Locate the cell with the specified text and output its [X, Y] center coordinate. 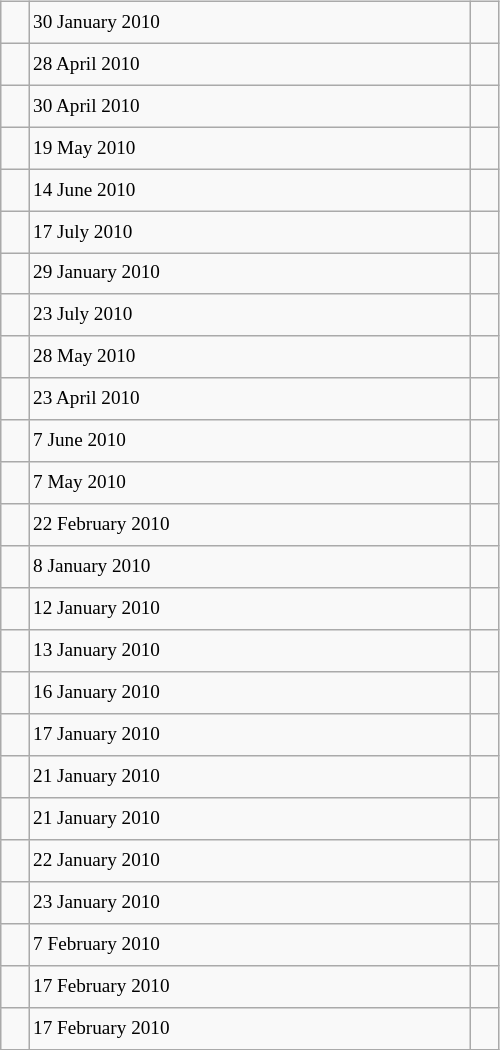
7 February 2010 [249, 944]
29 January 2010 [249, 274]
19 May 2010 [249, 148]
7 May 2010 [249, 483]
7 June 2010 [249, 441]
23 January 2010 [249, 902]
17 January 2010 [249, 735]
30 April 2010 [249, 106]
23 July 2010 [249, 315]
13 January 2010 [249, 651]
8 January 2010 [249, 567]
14 June 2010 [249, 190]
28 May 2010 [249, 357]
22 February 2010 [249, 525]
28 April 2010 [249, 64]
12 January 2010 [249, 609]
22 January 2010 [249, 861]
16 January 2010 [249, 693]
30 January 2010 [249, 22]
23 April 2010 [249, 399]
17 July 2010 [249, 232]
